Provide the [x, y] coordinate of the cell's center where the given text is located.  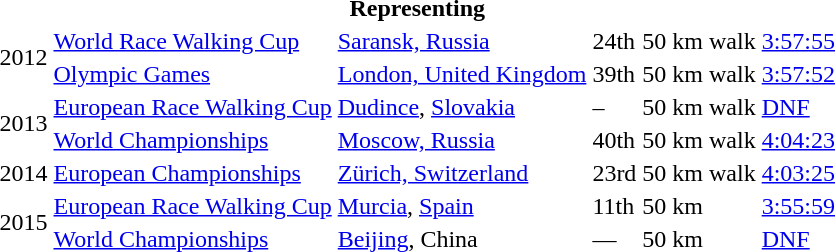
3:57:52 [798, 74]
3:57:55 [798, 41]
Moscow, Russia [462, 140]
London, United Kingdom [462, 74]
4:04:23 [798, 140]
– [614, 107]
Dudince, Slovakia [462, 107]
World Championships [192, 140]
50 km [699, 206]
4:03:25 [798, 173]
Murcia, Spain [462, 206]
World Race Walking Cup [192, 41]
Olympic Games [192, 74]
Saransk, Russia [462, 41]
11th [614, 206]
39th [614, 74]
23rd [614, 173]
3:55:59 [798, 206]
DNF [798, 107]
Zürich, Switzerland [462, 173]
24th [614, 41]
European Championships [192, 173]
40th [614, 140]
